Provide the (X, Y) coordinate of the cell's center where the given text is located.  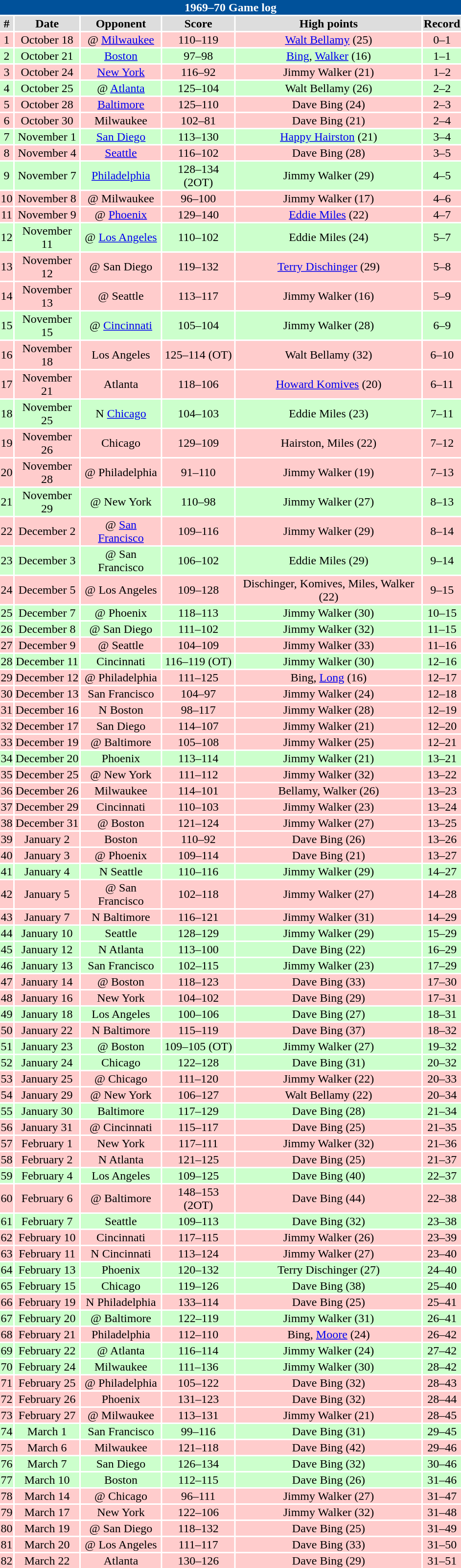
128–134 (2OT) (199, 175)
116–119 (OT) (199, 661)
10–15 (442, 613)
1 (7, 40)
N Seattle (120, 871)
22 (7, 531)
104–102 (199, 998)
104–97 (199, 694)
Dave Bing (22) (329, 949)
Terry Dischinger (27) (329, 1270)
26–42 (442, 1334)
24–40 (442, 1270)
115–119 (199, 1030)
January 4 (47, 871)
Jimmy Walker (25) (329, 742)
November 12 (47, 266)
109–128 (199, 590)
16–29 (442, 949)
4 (7, 88)
January 5 (47, 894)
117–115 (199, 1237)
131–123 (199, 1399)
118–113 (199, 613)
Date (47, 24)
21–35 (442, 1127)
Dave Bing (37) (329, 1030)
111–112 (199, 774)
November 13 (47, 296)
23–38 (442, 1221)
7–11 (442, 413)
26–41 (442, 1318)
32 (7, 726)
2–4 (442, 121)
130–126 (199, 1561)
118–132 (199, 1528)
60 (7, 1198)
January 30 (47, 1111)
February 4 (47, 1176)
64 (7, 1270)
24 (7, 590)
67 (7, 1318)
55 (7, 1111)
81 (7, 1544)
70 (7, 1367)
November 7 (47, 175)
110–116 (199, 871)
3–5 (442, 153)
6 (7, 121)
15 (7, 325)
December 20 (47, 758)
114–107 (199, 726)
106–102 (199, 560)
November 1 (47, 137)
November 15 (47, 325)
62 (7, 1237)
# (7, 24)
5–7 (442, 237)
82 (7, 1561)
20–33 (442, 1079)
30–46 (442, 1464)
March 14 (47, 1496)
January 12 (47, 949)
72 (7, 1399)
100–106 (199, 1014)
1–2 (442, 72)
Bing, Walker (16) (329, 56)
Record (442, 24)
9 (7, 175)
December 8 (47, 629)
30 (7, 694)
12–20 (442, 726)
97–98 (199, 56)
2–3 (442, 104)
February 22 (47, 1351)
125–114 (OT) (199, 355)
Jimmy Walker (16) (329, 296)
29 (7, 677)
January 16 (47, 998)
45 (7, 949)
12–21 (442, 742)
Walt Bellamy (22) (329, 1095)
February 6 (47, 1198)
January 24 (47, 1062)
2 (7, 56)
120–132 (199, 1270)
17 (7, 384)
22–37 (442, 1176)
119–126 (199, 1286)
25–41 (442, 1302)
November 29 (47, 502)
February 1 (47, 1143)
31–47 (442, 1496)
122–106 (199, 1512)
57 (7, 1143)
Howard Komives (20) (329, 384)
Happy Hairston (21) (329, 137)
14–27 (442, 871)
29–46 (442, 1447)
Eddie Miles (29) (329, 560)
Dischinger, Komives, Miles, Walker (22) (329, 590)
13–22 (442, 774)
39 (7, 839)
110–102 (199, 237)
37 (7, 807)
46 (7, 965)
January 13 (47, 965)
6–10 (442, 355)
N Cincinnati (120, 1254)
77 (7, 1480)
22–38 (442, 1198)
March 17 (47, 1512)
18–31 (442, 1014)
28 (7, 661)
31–49 (442, 1528)
Jimmy Walker (22) (329, 1079)
31–46 (442, 1480)
121–125 (199, 1159)
73 (7, 1415)
9–14 (442, 560)
43 (7, 917)
50 (7, 1030)
February 21 (47, 1334)
12–18 (442, 694)
January 10 (47, 933)
128–129 (199, 933)
111–102 (199, 629)
October 30 (47, 121)
116–121 (199, 917)
Jimmy Walker (33) (329, 645)
November 26 (47, 443)
76 (7, 1464)
148–153 (2OT) (199, 1198)
105–108 (199, 742)
31–51 (442, 1561)
41 (7, 871)
December 9 (47, 645)
November 18 (47, 355)
7–13 (442, 472)
17–30 (442, 982)
126–134 (199, 1464)
13–24 (442, 807)
December 16 (47, 710)
112–115 (199, 1480)
78 (7, 1496)
106–127 (199, 1095)
102–118 (199, 894)
20 (7, 472)
110–119 (199, 40)
Bellamy, Walker (26) (329, 791)
13–21 (442, 758)
High points (329, 24)
61 (7, 1221)
111–136 (199, 1367)
5–8 (442, 266)
December 31 (47, 823)
20–34 (442, 1095)
122–119 (199, 1318)
Dave Bing (27) (329, 1014)
Jimmy Walker (19) (329, 472)
11 (7, 215)
Eddie Miles (23) (329, 413)
December 11 (47, 661)
27 (7, 645)
23 (7, 560)
8 (7, 153)
Bing, Moore (24) (329, 1334)
4–7 (442, 215)
8–14 (442, 531)
52 (7, 1062)
3 (7, 72)
0–1 (442, 40)
Dave Bing (42) (329, 1447)
January 29 (47, 1095)
December 2 (47, 531)
15–29 (442, 933)
January 14 (47, 982)
68 (7, 1334)
110–98 (199, 502)
21–37 (442, 1159)
113–100 (199, 949)
56 (7, 1127)
December 26 (47, 791)
9–15 (442, 590)
March 10 (47, 1480)
6–11 (442, 384)
5–9 (442, 296)
110–103 (199, 807)
17–31 (442, 998)
November 8 (47, 198)
14 (7, 296)
19 (7, 443)
February 24 (47, 1367)
November 11 (47, 237)
98–117 (199, 710)
Jimmy Walker (26) (329, 1237)
109–114 (199, 855)
129–140 (199, 215)
125–110 (199, 104)
November 9 (47, 215)
7–12 (442, 443)
113–131 (199, 1415)
1–1 (442, 56)
119–132 (199, 266)
October 28 (47, 104)
October 21 (47, 56)
December 7 (47, 613)
104–103 (199, 413)
48 (7, 998)
65 (7, 1286)
February 2 (47, 1159)
5 (7, 104)
111–125 (199, 677)
February 13 (47, 1270)
December 13 (47, 694)
21 (7, 502)
December 12 (47, 677)
79 (7, 1512)
Hairston, Miles (22) (329, 443)
Opponent (120, 24)
116–114 (199, 1351)
21–34 (442, 1111)
2–2 (442, 88)
116–102 (199, 153)
October 24 (47, 72)
13 (7, 266)
November 28 (47, 472)
11–15 (442, 629)
80 (7, 1528)
102–115 (199, 965)
February 26 (47, 1399)
March 7 (47, 1464)
Walt Bellamy (32) (329, 355)
Dave Bing (40) (329, 1176)
March 20 (47, 1544)
January 23 (47, 1046)
December 5 (47, 590)
28–43 (442, 1383)
109–113 (199, 1221)
118–106 (199, 384)
51 (7, 1046)
February 19 (47, 1302)
February 20 (47, 1318)
February 11 (47, 1254)
38 (7, 823)
7 (7, 137)
February 10 (47, 1237)
17–29 (442, 965)
Eddie Miles (24) (329, 237)
113–114 (199, 758)
111–117 (199, 1544)
13–25 (442, 823)
28–45 (442, 1415)
20–32 (442, 1062)
102–81 (199, 121)
February 27 (47, 1415)
8–13 (442, 502)
Jimmy Walker (17) (329, 198)
31–48 (442, 1512)
115–117 (199, 1127)
December 25 (47, 774)
18 (7, 413)
66 (7, 1302)
18–32 (442, 1030)
47 (7, 982)
March 19 (47, 1528)
November 25 (47, 413)
13–26 (442, 839)
November 21 (47, 384)
12–19 (442, 710)
21–36 (442, 1143)
42 (7, 894)
January 31 (47, 1127)
N Philadelphia (120, 1302)
29–45 (442, 1431)
Bing, Long (16) (329, 677)
Dave Bing (38) (329, 1286)
40 (7, 855)
October 25 (47, 88)
N Chicago (120, 413)
99–116 (199, 1431)
96–100 (199, 198)
January 22 (47, 1030)
34 (7, 758)
January 7 (47, 917)
Walt Bellamy (26) (329, 88)
44 (7, 933)
117–129 (199, 1111)
Dave Bing (44) (329, 1198)
31 (7, 710)
October 18 (47, 40)
91–110 (199, 472)
December 17 (47, 726)
31–50 (442, 1544)
59 (7, 1176)
12–16 (442, 661)
January 3 (47, 855)
111–120 (199, 1079)
49 (7, 1014)
121–124 (199, 823)
109–105 (OT) (199, 1046)
19–32 (442, 1046)
23–40 (442, 1254)
December 3 (47, 560)
36 (7, 791)
1969–70 Game log (230, 7)
54 (7, 1095)
53 (7, 1079)
118–123 (199, 982)
69 (7, 1351)
121–118 (199, 1447)
12–17 (442, 677)
13–27 (442, 855)
122–128 (199, 1062)
December 19 (47, 742)
25–40 (442, 1286)
N Boston (120, 710)
6–9 (442, 325)
Eddie Miles (22) (329, 215)
35 (7, 774)
75 (7, 1447)
113–117 (199, 296)
March 6 (47, 1447)
11–16 (442, 645)
13–23 (442, 791)
74 (7, 1431)
January 18 (47, 1014)
125–104 (199, 88)
Score (199, 24)
Dave Bing (24) (329, 104)
3–4 (442, 137)
27–42 (442, 1351)
14–29 (442, 917)
January 25 (47, 1079)
January 2 (47, 839)
109–116 (199, 531)
112–110 (199, 1334)
16 (7, 355)
February 25 (47, 1383)
4–6 (442, 198)
25 (7, 613)
110–92 (199, 839)
Terry Dischinger (29) (329, 266)
4–5 (442, 175)
109–125 (199, 1176)
129–109 (199, 443)
113–124 (199, 1254)
114–101 (199, 791)
10 (7, 198)
December 29 (47, 807)
Walt Bellamy (25) (329, 40)
28–42 (442, 1367)
March 22 (47, 1561)
105–104 (199, 325)
104–109 (199, 645)
February 15 (47, 1286)
96–111 (199, 1496)
November 4 (47, 153)
33 (7, 742)
28–44 (442, 1399)
117–111 (199, 1143)
71 (7, 1383)
116–92 (199, 72)
14–28 (442, 894)
23–39 (442, 1237)
133–114 (199, 1302)
March 1 (47, 1431)
58 (7, 1159)
113–130 (199, 137)
105–122 (199, 1383)
February 7 (47, 1221)
12 (7, 237)
26 (7, 629)
63 (7, 1254)
